From the cell containing the given text, extract its center point as (X, Y) coordinate. 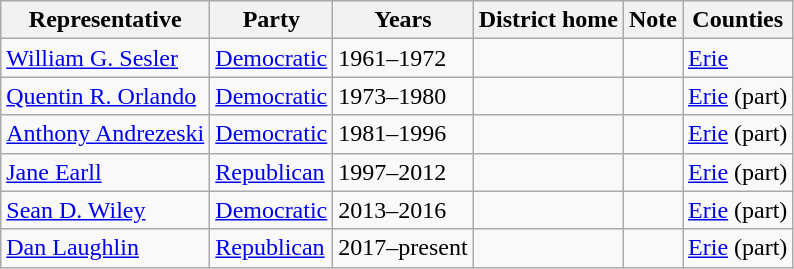
Counties (738, 20)
Party (272, 20)
1981–1996 (403, 134)
1961–1972 (403, 58)
Note (654, 20)
Sean D. Wiley (106, 210)
Years (403, 20)
Representative (106, 20)
Jane Earll (106, 172)
2017–present (403, 248)
Erie (738, 58)
Quentin R. Orlando (106, 96)
1997–2012 (403, 172)
William G. Sesler (106, 58)
1973–1980 (403, 96)
District home (548, 20)
Dan Laughlin (106, 248)
2013–2016 (403, 210)
Anthony Andrezeski (106, 134)
